Search for the cell housing the specified text and yield its (X, Y) center coordinate. 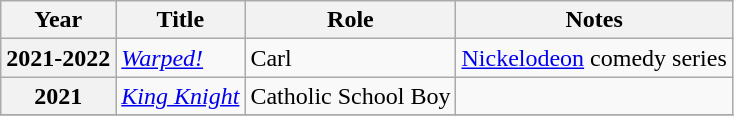
Year (58, 20)
Nickelodeon comedy series (594, 58)
2021-2022 (58, 58)
King Knight (180, 96)
Notes (594, 20)
2021 (58, 96)
Title (180, 20)
Role (350, 20)
Catholic School Boy (350, 96)
Warped! (180, 58)
Carl (350, 58)
